Detect which cell encompasses the target text, then output its (X, Y) center coordinate. 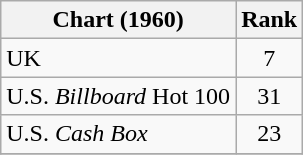
U.S. Cash Box (118, 134)
UK (118, 58)
U.S. Billboard Hot 100 (118, 96)
23 (270, 134)
Rank (270, 20)
Chart (1960) (118, 20)
31 (270, 96)
7 (270, 58)
